Find where the given text appears and provide that cell's center as (X, Y) coordinate. 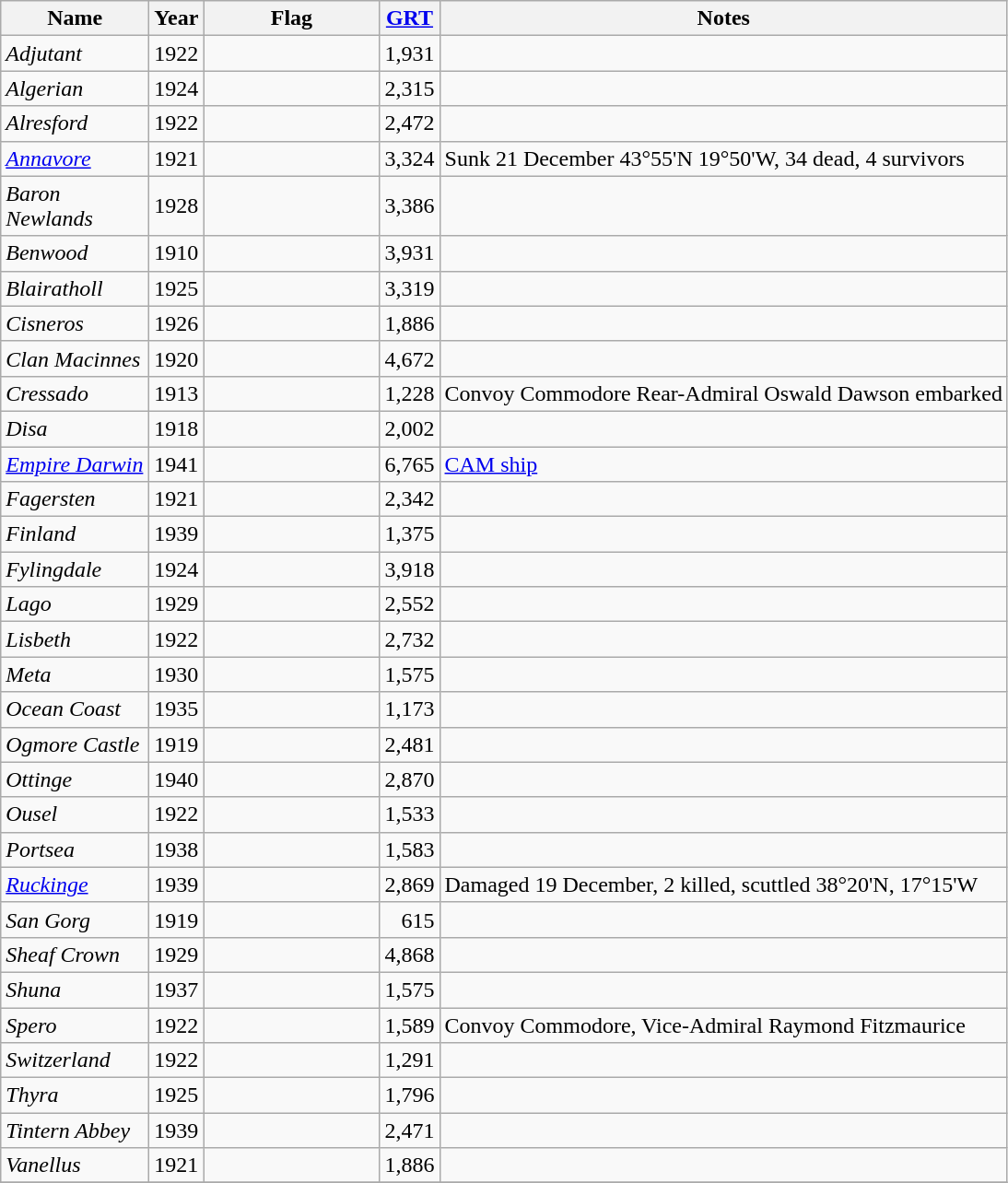
Clan Macinnes (76, 358)
Ruckinge (76, 884)
Shuna (76, 990)
Spero (76, 1025)
2,870 (409, 779)
Name (76, 18)
4,868 (409, 955)
2,002 (409, 428)
1928 (177, 206)
Finland (76, 534)
2,315 (409, 88)
1935 (177, 709)
Flag (291, 18)
Lisbeth (76, 639)
Algerian (76, 88)
3,324 (409, 158)
1938 (177, 849)
Cressado (76, 393)
1,931 (409, 53)
2,552 (409, 604)
615 (409, 919)
Benwood (76, 253)
Blairatholl (76, 288)
1,228 (409, 393)
6,765 (409, 463)
3,319 (409, 288)
2,869 (409, 884)
1,589 (409, 1025)
CAM ship (723, 463)
Thyra (76, 1095)
Notes (723, 18)
Year (177, 18)
2,481 (409, 744)
3,386 (409, 206)
Disa (76, 428)
Annavore (76, 158)
GRT (409, 18)
2,732 (409, 639)
1930 (177, 674)
1913 (177, 393)
Meta (76, 674)
2,342 (409, 499)
2,472 (409, 123)
2,471 (409, 1130)
1,583 (409, 849)
4,672 (409, 358)
Damaged 19 December, 2 killed, scuttled 38°20'N, 17°15'W (723, 884)
3,931 (409, 253)
Portsea (76, 849)
1940 (177, 779)
Tintern Abbey (76, 1130)
1918 (177, 428)
Convoy Commodore Rear-Admiral Oswald Dawson embarked (723, 393)
1,375 (409, 534)
Cisneros (76, 323)
Sheaf Crown (76, 955)
1,533 (409, 814)
Baron Newlands (76, 206)
Ousel (76, 814)
1941 (177, 463)
Adjutant (76, 53)
Empire Darwin (76, 463)
1,173 (409, 709)
1926 (177, 323)
San Gorg (76, 919)
Ocean Coast (76, 709)
Convoy Commodore, Vice-Admiral Raymond Fitzmaurice (723, 1025)
Switzerland (76, 1060)
Sunk 21 December 43°55'N 19°50'W, 34 dead, 4 survivors (723, 158)
Ottinge (76, 779)
3,918 (409, 569)
Fylingdale (76, 569)
1920 (177, 358)
1,291 (409, 1060)
Vanellus (76, 1165)
Fagersten (76, 499)
Alresford (76, 123)
1910 (177, 253)
1,796 (409, 1095)
1937 (177, 990)
Lago (76, 604)
Ogmore Castle (76, 744)
